From the cell containing the given text, extract its center point as (X, Y) coordinate. 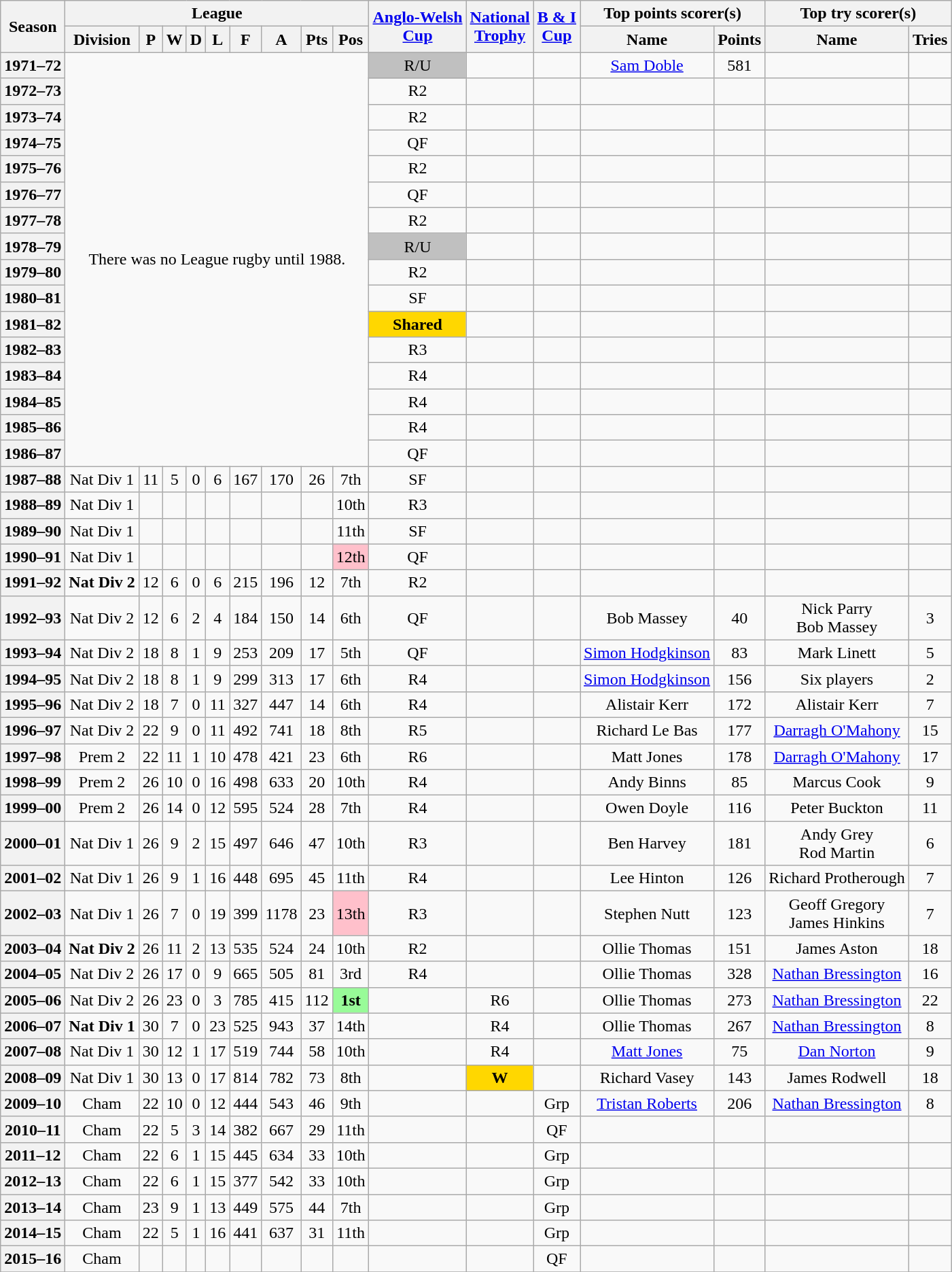
Richard Protherough (837, 878)
1977–78 (33, 220)
1991–92 (33, 583)
505 (281, 974)
2010–11 (33, 1129)
478 (246, 757)
13th (351, 914)
441 (246, 1233)
20 (317, 783)
1995–96 (33, 704)
85 (739, 783)
156 (739, 678)
273 (739, 1000)
634 (281, 1155)
535 (246, 948)
498 (246, 783)
Andy Binns (647, 783)
206 (739, 1103)
Top try scorer(s) (858, 14)
2005–06 (33, 1000)
2002–03 (33, 914)
421 (281, 757)
Anglo-WelshCup (417, 27)
31 (317, 1233)
Six players (837, 678)
2001–02 (33, 878)
2000–01 (33, 843)
Shared (417, 324)
1976–77 (33, 194)
328 (739, 974)
James Aston (837, 948)
Geoff Gregory James Hinkins (837, 914)
741 (281, 730)
444 (246, 1103)
National Trophy (500, 27)
3rd (351, 974)
Richard Vasey (647, 1078)
1986–87 (33, 453)
382 (246, 1129)
2008–09 (33, 1078)
14th (351, 1026)
299 (246, 678)
126 (739, 878)
Top points scorer(s) (673, 14)
695 (281, 878)
Andy Grey Rod Martin (837, 843)
1997–98 (33, 757)
83 (739, 653)
37 (317, 1026)
Marcus Cook (837, 783)
There was no League rugby until 1988. (217, 260)
2013–14 (33, 1207)
151 (739, 948)
178 (739, 757)
Tries (930, 39)
44 (317, 1207)
1971–72 (33, 65)
123 (739, 914)
253 (246, 653)
46 (317, 1103)
814 (246, 1078)
1973–74 (33, 117)
196 (281, 583)
29 (317, 1129)
1974–75 (33, 143)
73 (317, 1078)
1981–82 (33, 324)
1178 (281, 914)
1983–84 (33, 376)
D (196, 39)
181 (739, 843)
497 (246, 843)
1987–88 (33, 479)
Mark Linett (837, 653)
215 (246, 583)
Tristan Roberts (647, 1103)
28 (317, 808)
Pts (317, 39)
267 (739, 1026)
9th (351, 1103)
5th (351, 653)
81 (317, 974)
12th (351, 557)
2011–12 (33, 1155)
399 (246, 914)
415 (281, 1000)
1988–89 (33, 505)
Pos (351, 39)
595 (246, 808)
League (217, 14)
665 (246, 974)
P (151, 39)
327 (246, 704)
581 (739, 65)
492 (246, 730)
Peter Buckton (837, 808)
172 (739, 704)
1982–83 (33, 350)
1984–85 (33, 402)
Bob Massey (647, 617)
543 (281, 1103)
1975–76 (33, 169)
1978–79 (33, 246)
Lee Hinton (647, 878)
116 (739, 808)
Sam Doble (647, 65)
2015–16 (33, 1259)
633 (281, 783)
1996–97 (33, 730)
143 (739, 1078)
Nick Parry Bob Massey (837, 617)
2009–10 (33, 1103)
667 (281, 1129)
B & I Cup (557, 27)
45 (317, 878)
744 (281, 1052)
782 (281, 1078)
1972–73 (33, 91)
575 (281, 1207)
1994–95 (33, 678)
Season (33, 27)
1992–93 (33, 617)
150 (281, 617)
Points (739, 39)
209 (281, 653)
2006–07 (33, 1026)
1979–80 (33, 272)
313 (281, 678)
A (281, 39)
Richard Le Bas (647, 730)
4 (217, 617)
1989–90 (33, 531)
Stephen Nutt (647, 914)
519 (246, 1052)
James Rodwell (837, 1078)
19 (217, 914)
445 (246, 1155)
449 (246, 1207)
112 (317, 1000)
47 (317, 843)
24 (317, 948)
F (246, 39)
58 (317, 1052)
184 (246, 617)
943 (281, 1026)
Division (102, 39)
448 (246, 878)
2007–08 (33, 1052)
542 (281, 1181)
637 (281, 1233)
1st (351, 1000)
1999–00 (33, 808)
646 (281, 843)
Owen Doyle (647, 808)
1990–91 (33, 557)
447 (281, 704)
377 (246, 1181)
1980–81 (33, 298)
525 (246, 1026)
2004–05 (33, 974)
177 (739, 730)
L (217, 39)
Dan Norton (837, 1052)
170 (281, 479)
2012–13 (33, 1181)
75 (739, 1052)
2014–15 (33, 1233)
Ben Harvey (647, 843)
1985–86 (33, 428)
2003–04 (33, 948)
40 (739, 617)
785 (246, 1000)
1998–99 (33, 783)
167 (246, 479)
1993–94 (33, 653)
R5 (417, 730)
